Identify which cell holds the provided text, then report its [x, y] central coordinate. 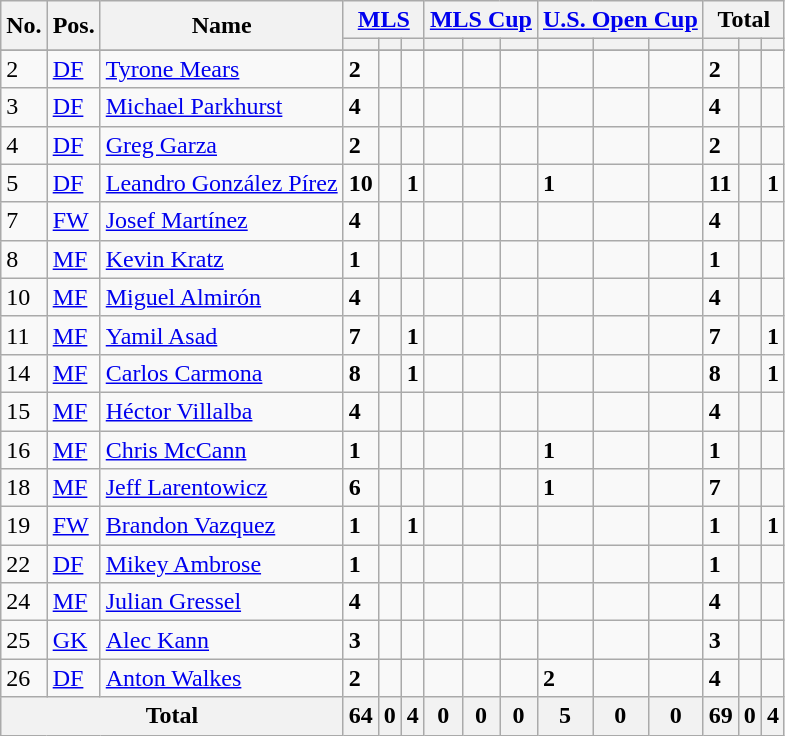
24 [24, 602]
Mikey Ambrose [222, 564]
Tyrone Mears [222, 69]
GK [74, 640]
6 [360, 488]
Chris McCann [222, 449]
No. [24, 26]
26 [24, 678]
Alec Kann [222, 640]
25 [24, 640]
U.S. Open Cup [620, 20]
69 [720, 716]
Kevin Kratz [222, 259]
Jeff Larentowicz [222, 488]
Josef Martínez [222, 221]
Greg Garza [222, 145]
Anton Walkes [222, 678]
Carlos Carmona [222, 373]
MLS Cup [480, 20]
16 [24, 449]
Leandro González Pírez [222, 183]
19 [24, 526]
Pos. [74, 26]
14 [24, 373]
Yamil Asad [222, 335]
Héctor Villalba [222, 411]
Julian Gressel [222, 602]
64 [360, 716]
22 [24, 564]
Brandon Vazquez [222, 526]
Miguel Almirón [222, 297]
15 [24, 411]
Michael Parkhurst [222, 107]
18 [24, 488]
MLS [384, 20]
Name [222, 26]
